From the cell containing the given text, extract its center point as [X, Y] coordinate. 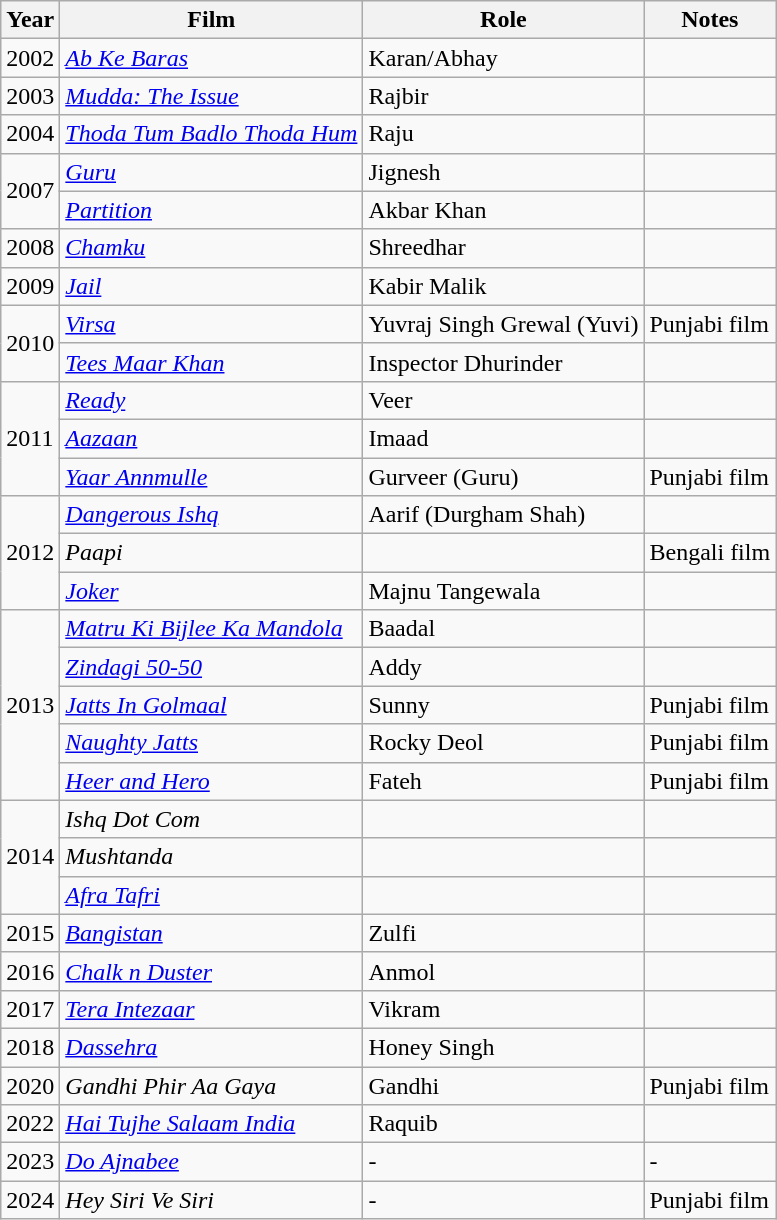
Notes [710, 20]
Partition [212, 210]
2020 [30, 1085]
2009 [30, 286]
Guru [212, 172]
Shreedhar [504, 248]
Thoda Tum Badlo Thoda Hum [212, 134]
Tees Maar Khan [212, 362]
Yaar Annmulle [212, 477]
2004 [30, 134]
2017 [30, 1009]
Zindagi 50-50 [212, 667]
2011 [30, 438]
Addy [504, 667]
Veer [504, 400]
2015 [30, 933]
Honey Singh [504, 1047]
Chalk n Duster [212, 971]
Film [212, 20]
2008 [30, 248]
2007 [30, 191]
2016 [30, 971]
Kabir Malik [504, 286]
Aazaan [212, 438]
Yuvraj Singh Grewal (Yuvi) [504, 324]
Role [504, 20]
Gandhi [504, 1085]
Raquib [504, 1124]
Imaad [504, 438]
2003 [30, 96]
Sunny [504, 705]
Bengali film [710, 553]
Bangistan [212, 933]
Tera Intezaar [212, 1009]
2010 [30, 343]
Ab Ke Baras [212, 58]
Anmol [504, 971]
Inspector Dhurinder [504, 362]
Year [30, 20]
Jignesh [504, 172]
Hai Tujhe Salaam India [212, 1124]
2012 [30, 553]
Rocky Deol [504, 743]
Rajbir [504, 96]
Paapi [212, 553]
Naughty Jatts [212, 743]
Do Ajnabee [212, 1162]
Matru Ki Bijlee Ka Mandola [212, 629]
Mushtanda [212, 857]
2023 [30, 1162]
Jail [212, 286]
Chamku [212, 248]
Baadal [504, 629]
Hey Siri Ve Siri [212, 1200]
Afra Tafri [212, 895]
Gandhi Phir Aa Gaya [212, 1085]
2014 [30, 857]
Vikram [504, 1009]
2022 [30, 1124]
Majnu Tangewala [504, 591]
Karan/Abhay [504, 58]
2024 [30, 1200]
Virsa [212, 324]
Heer and Hero [212, 781]
Akbar Khan [504, 210]
Ready [212, 400]
Joker [212, 591]
Dassehra [212, 1047]
2018 [30, 1047]
Ishq Dot Com [212, 819]
Zulfi [504, 933]
2013 [30, 705]
2002 [30, 58]
Raju [504, 134]
Aarif (Durgham Shah) [504, 515]
Fateh [504, 781]
Mudda: The Issue [212, 96]
Dangerous Ishq [212, 515]
Jatts In Golmaal [212, 705]
Gurveer (Guru) [504, 477]
